Detect which cell encompasses the target text, then output its (X, Y) center coordinate. 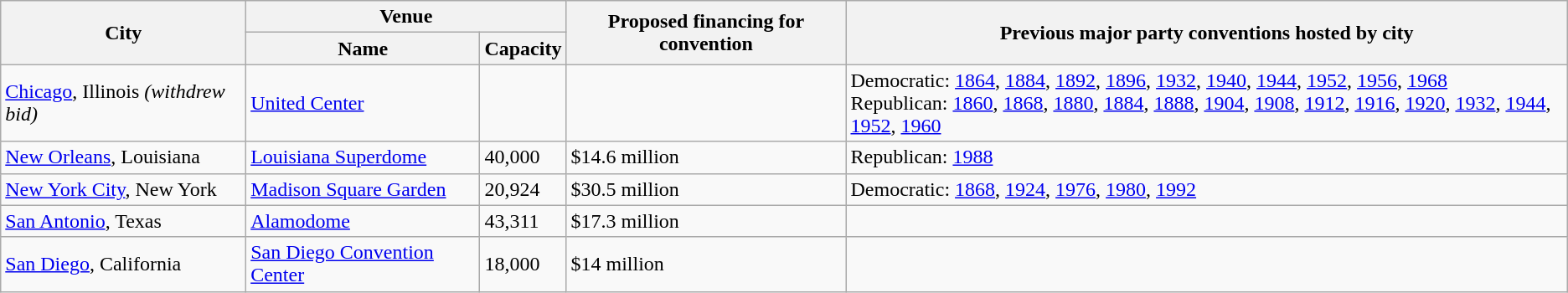
$30.5 million (706, 189)
City (124, 33)
$14.6 million (706, 157)
Chicago, Illinois (withdrew bid) (124, 103)
San Diego, California (124, 265)
San Diego Convention Center (364, 265)
Republican: 1988 (1206, 157)
United Center (364, 103)
Capacity (523, 49)
Name (364, 49)
Proposed financing for convention (706, 33)
40,000 (523, 157)
Democratic: 1868, 1924, 1976, 1980, 1992 (1206, 189)
43,311 (523, 221)
New Orleans, Louisiana (124, 157)
New York City, New York (124, 189)
$14 million (706, 265)
20,924 (523, 189)
$17.3 million (706, 221)
Madison Square Garden (364, 189)
Previous major party conventions hosted by city (1206, 33)
San Antonio, Texas (124, 221)
Alamodome (364, 221)
Louisiana Superdome (364, 157)
18,000 (523, 265)
Venue (406, 17)
